Search for the cell housing the specified text and yield its (X, Y) center coordinate. 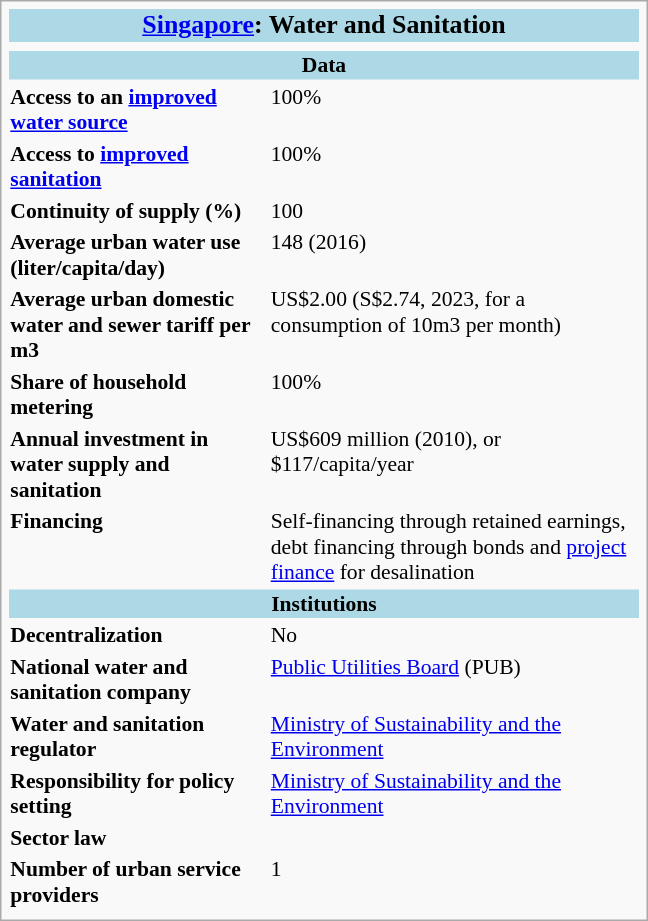
Access to an improved water source (138, 109)
Data (324, 65)
Average urban domestic water and sewer tariff per m3 (138, 325)
148 (2016) (454, 255)
Financing (138, 547)
1 (454, 882)
Singapore: Water and Sanitation (324, 26)
Sector law (138, 837)
US$2.00 (S$2.74, 2023, for a consumption of 10m3 per month) (454, 325)
Annual investment in water supply and sanitation (138, 464)
Average urban water use (liter/capita/day) (138, 255)
Decentralization (138, 635)
US$609 million (2010), or $117/capita/year (454, 464)
100 (454, 210)
Share of household metering (138, 394)
No (454, 635)
Responsibility for policy setting (138, 793)
Number of urban service providers (138, 882)
Self-financing through retained earnings, debt financing through bonds and project finance for desalination (454, 547)
Continuity of supply (%) (138, 210)
Institutions (324, 603)
National water and sanitation company (138, 679)
Water and sanitation regulator (138, 736)
Access to improved sanitation (138, 166)
Public Utilities Board (PUB) (454, 679)
